Return (X, Y) of the center of cell containing provided text 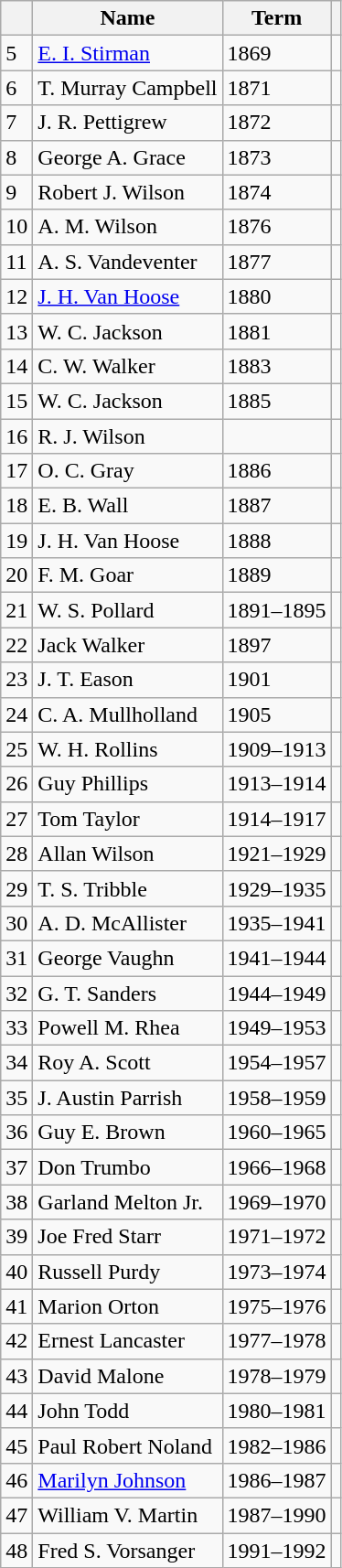
C. W. Walker (128, 366)
Fred S. Vorsanger (128, 1551)
28 (16, 854)
O. C. Gray (128, 471)
Russell Purdy (128, 1272)
27 (16, 819)
1888 (276, 541)
1935–1941 (276, 923)
1973–1974 (276, 1272)
37 (16, 1167)
1987–1990 (276, 1515)
1891–1895 (276, 610)
24 (16, 714)
1929–1935 (276, 888)
35 (16, 1098)
Joe Fred Starr (128, 1237)
George A. Grace (128, 157)
1897 (276, 645)
19 (16, 541)
Guy E. Brown (128, 1133)
1883 (276, 366)
T. Murray Campbell (128, 88)
Marilyn Johnson (128, 1480)
17 (16, 471)
W. S. Pollard (128, 610)
1949–1953 (276, 1028)
C. A. Mullholland (128, 714)
1877 (276, 262)
Jack Walker (128, 645)
1901 (276, 680)
1914–1917 (276, 819)
29 (16, 888)
47 (16, 1515)
1881 (276, 331)
Roy A. Scott (128, 1063)
1960–1965 (276, 1133)
45 (16, 1445)
15 (16, 401)
E. B. Wall (128, 506)
16 (16, 436)
13 (16, 331)
Ernest Lancaster (128, 1341)
1873 (276, 157)
1885 (276, 401)
David Malone (128, 1376)
10 (16, 227)
5 (16, 53)
1966–1968 (276, 1167)
44 (16, 1411)
26 (16, 784)
39 (16, 1237)
12 (16, 296)
1874 (276, 192)
1991–1992 (276, 1551)
1941–1944 (276, 958)
18 (16, 506)
1954–1957 (276, 1063)
25 (16, 749)
A. S. Vandeventer (128, 262)
Robert J. Wilson (128, 192)
1886 (276, 471)
A. M. Wilson (128, 227)
E. I. Stirman (128, 53)
21 (16, 610)
William V. Martin (128, 1515)
33 (16, 1028)
1958–1959 (276, 1098)
1975–1976 (276, 1306)
1869 (276, 53)
T. S. Tribble (128, 888)
G. T. Sanders (128, 993)
Name (128, 18)
48 (16, 1551)
Powell M. Rhea (128, 1028)
1889 (276, 575)
36 (16, 1133)
1872 (276, 123)
38 (16, 1202)
14 (16, 366)
7 (16, 123)
Marion Orton (128, 1306)
34 (16, 1063)
George Vaughn (128, 958)
31 (16, 958)
1876 (276, 227)
Don Trumbo (128, 1167)
1913–1914 (276, 784)
43 (16, 1376)
40 (16, 1272)
46 (16, 1480)
Term (276, 18)
1986–1987 (276, 1480)
F. M. Goar (128, 575)
A. D. McAllister (128, 923)
1982–1986 (276, 1445)
John Todd (128, 1411)
1909–1913 (276, 749)
Tom Taylor (128, 819)
42 (16, 1341)
6 (16, 88)
20 (16, 575)
J. T. Eason (128, 680)
1978–1979 (276, 1376)
1944–1949 (276, 993)
1905 (276, 714)
32 (16, 993)
1921–1929 (276, 854)
22 (16, 645)
J. R. Pettigrew (128, 123)
23 (16, 680)
1971–1972 (276, 1237)
30 (16, 923)
Paul Robert Noland (128, 1445)
1880 (276, 296)
11 (16, 262)
J. Austin Parrish (128, 1098)
W. H. Rollins (128, 749)
1977–1978 (276, 1341)
1980–1981 (276, 1411)
8 (16, 157)
1887 (276, 506)
1969–1970 (276, 1202)
41 (16, 1306)
1871 (276, 88)
Allan Wilson (128, 854)
9 (16, 192)
R. J. Wilson (128, 436)
Garland Melton Jr. (128, 1202)
Guy Phillips (128, 784)
